Extract the (x, y) coordinate from the center of the cell holding the provided text.  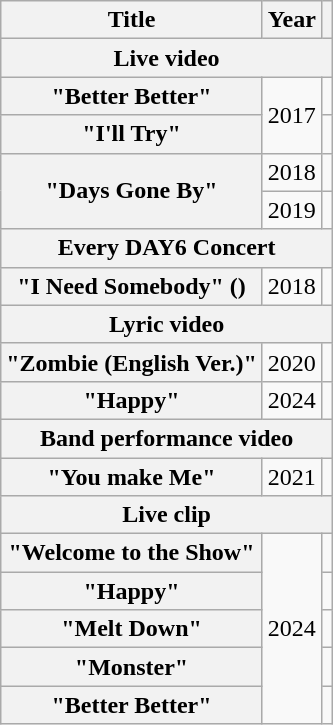
Every DAY6 Concert (167, 248)
"Welcome to the Show" (132, 553)
Band performance video (167, 438)
Lyric video (167, 324)
Live video (167, 58)
"You make Me" (132, 477)
Title (132, 20)
2021 (292, 477)
Year (292, 20)
Live clip (167, 515)
"I'll Try" (132, 134)
"Days Gone By" (132, 191)
2020 (292, 362)
"Melt Down" (132, 629)
2017 (292, 115)
"I Need Somebody" () (132, 286)
2019 (292, 210)
"Monster" (132, 667)
"Zombie (English Ver.)" (132, 362)
